Return the (X, Y) coordinate for the center point of the cell that contains the specified text.  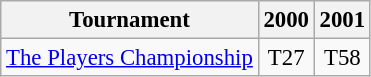
2001 (342, 20)
T58 (342, 58)
The Players Championship (130, 58)
2000 (286, 20)
Tournament (130, 20)
T27 (286, 58)
